Determine the [x, y] coordinate at the center of the cell enclosing the given text.  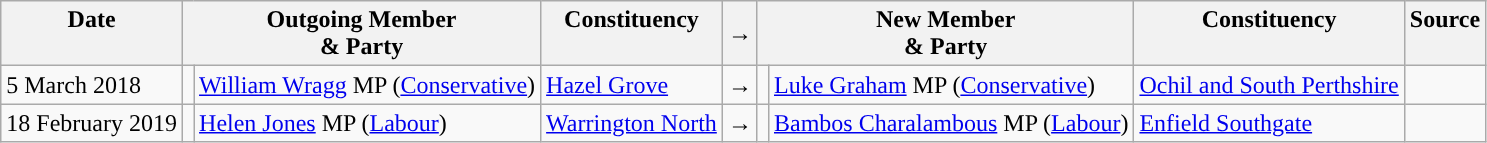
Warrington North [632, 123]
Helen Jones MP (Labour) [368, 123]
Bambos Charalambous MP (Labour) [950, 123]
New Member& Party [946, 34]
18 February 2019 [92, 123]
William Wragg MP (Conservative) [368, 85]
Hazel Grove [632, 85]
Date [92, 34]
Enfield Southgate [1269, 123]
Source [1444, 34]
5 March 2018 [92, 85]
Ochil and South Perthshire [1269, 85]
Luke Graham MP (Conservative) [950, 85]
Outgoing Member& Party [361, 34]
